Extract the (X, Y) coordinate from the center of the cell holding the provided text.  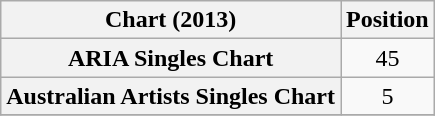
45 (387, 58)
Australian Artists Singles Chart (171, 96)
Position (387, 20)
Chart (2013) (171, 20)
ARIA Singles Chart (171, 58)
5 (387, 96)
